Pinpoint the cell where the given text exists, returning its (x, y) midpoint coordinate. 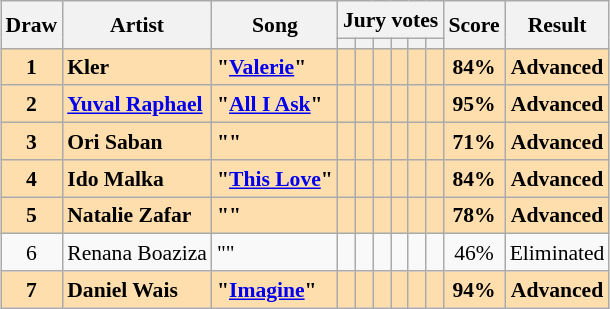
Ido Malka (137, 178)
2 (31, 104)
7 (31, 290)
Eliminated (558, 252)
"Imagine" (275, 290)
"Valerie" (275, 66)
"This Love" (275, 178)
6 (31, 252)
Artist (137, 24)
95% (474, 104)
Ori Saban (137, 142)
94% (474, 290)
Kler (137, 66)
3 (31, 142)
"All I Ask" (275, 104)
Result (558, 24)
Daniel Wais (137, 290)
46% (474, 252)
5 (31, 216)
Score (474, 24)
Jury votes (390, 20)
4 (31, 178)
71% (474, 142)
Song (275, 24)
Draw (31, 24)
78% (474, 216)
1 (31, 66)
Renana Boaziza (137, 252)
Natalie Zafar (137, 216)
Yuval Raphael (137, 104)
